Pinpoint the cell where the given text exists, returning its (x, y) midpoint coordinate. 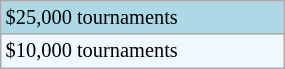
$10,000 tournaments (142, 51)
$25,000 tournaments (142, 17)
